Find where the given text appears and provide that cell's center as [x, y] coordinate. 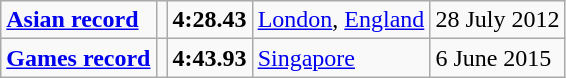
4:28.43 [210, 20]
4:43.93 [210, 58]
Asian record [78, 20]
Games record [78, 58]
6 June 2015 [498, 58]
28 July 2012 [498, 20]
London, England [341, 20]
Singapore [341, 58]
